From the cell containing the given text, extract its center point as (X, Y) coordinate. 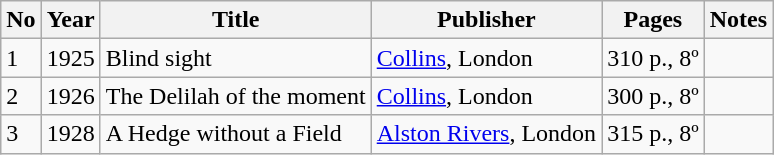
1 (21, 58)
310 p., 8º (654, 58)
1928 (70, 134)
3 (21, 134)
Blind sight (236, 58)
Publisher (486, 20)
No (21, 20)
Year (70, 20)
The Delilah of the moment (236, 96)
Title (236, 20)
A Hedge without a Field (236, 134)
Alston Rivers, London (486, 134)
1925 (70, 58)
Notes (738, 20)
1926 (70, 96)
300 p., 8º (654, 96)
315 p., 8º (654, 134)
2 (21, 96)
Pages (654, 20)
